Find where the given text appears and provide that cell's center as [X, Y] coordinate. 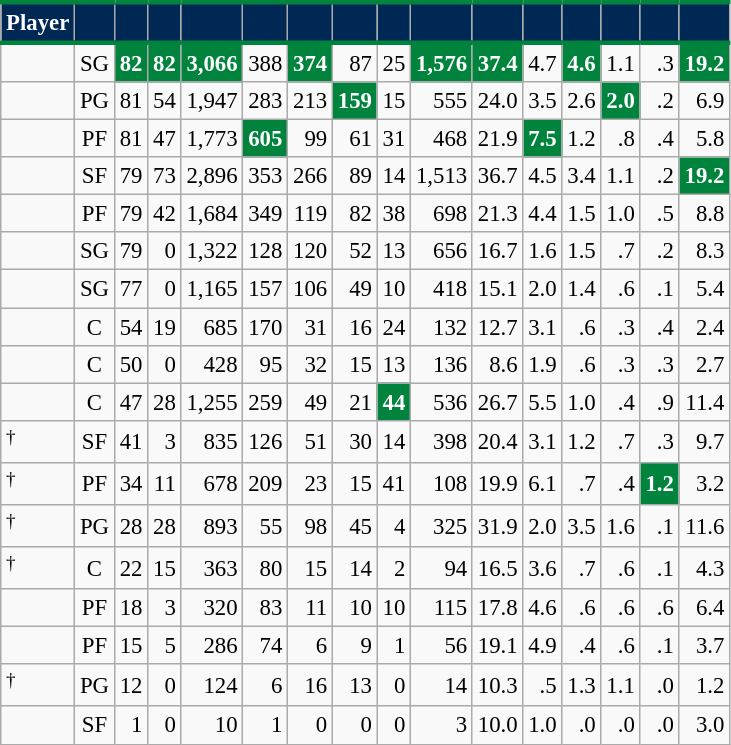
353 [266, 176]
1,947 [212, 101]
32 [310, 364]
25 [394, 62]
89 [354, 176]
6.9 [704, 101]
2.4 [704, 327]
20.4 [497, 441]
5.4 [704, 289]
10.0 [497, 726]
15.1 [497, 289]
120 [310, 251]
3.6 [542, 568]
.9 [660, 402]
94 [442, 568]
45 [354, 526]
349 [266, 214]
1.4 [582, 289]
55 [266, 526]
9 [354, 646]
108 [442, 484]
283 [266, 101]
1,773 [212, 139]
1,165 [212, 289]
5 [164, 646]
56 [442, 646]
11.4 [704, 402]
2 [394, 568]
31.9 [497, 526]
893 [212, 526]
325 [442, 526]
6.4 [704, 608]
678 [212, 484]
4.9 [542, 646]
8.8 [704, 214]
42 [164, 214]
2.7 [704, 364]
468 [442, 139]
24.0 [497, 101]
157 [266, 289]
19.1 [497, 646]
259 [266, 402]
1,513 [442, 176]
698 [442, 214]
37.4 [497, 62]
128 [266, 251]
388 [266, 62]
77 [130, 289]
44 [394, 402]
24 [394, 327]
209 [266, 484]
19 [164, 327]
95 [266, 364]
73 [164, 176]
1,684 [212, 214]
.8 [620, 139]
835 [212, 441]
74 [266, 646]
8.6 [497, 364]
12.7 [497, 327]
124 [212, 685]
21.9 [497, 139]
5.5 [542, 402]
428 [212, 364]
23 [310, 484]
52 [354, 251]
685 [212, 327]
536 [442, 402]
6.1 [542, 484]
9.7 [704, 441]
30 [354, 441]
61 [354, 139]
4.5 [542, 176]
136 [442, 364]
170 [266, 327]
4.4 [542, 214]
555 [442, 101]
115 [442, 608]
11.6 [704, 526]
3.0 [704, 726]
3,066 [212, 62]
2.6 [582, 101]
4.3 [704, 568]
34 [130, 484]
286 [212, 646]
7.5 [542, 139]
21 [354, 402]
Player [38, 22]
50 [130, 364]
605 [266, 139]
3.2 [704, 484]
16.7 [497, 251]
3.4 [582, 176]
418 [442, 289]
17.8 [497, 608]
26.7 [497, 402]
398 [442, 441]
99 [310, 139]
80 [266, 568]
2,896 [212, 176]
106 [310, 289]
4.7 [542, 62]
119 [310, 214]
1,576 [442, 62]
656 [442, 251]
132 [442, 327]
12 [130, 685]
1.3 [582, 685]
159 [354, 101]
266 [310, 176]
83 [266, 608]
18 [130, 608]
1.9 [542, 364]
98 [310, 526]
4 [394, 526]
213 [310, 101]
3.7 [704, 646]
5.8 [704, 139]
87 [354, 62]
8.3 [704, 251]
51 [310, 441]
36.7 [497, 176]
1,322 [212, 251]
1,255 [212, 402]
320 [212, 608]
126 [266, 441]
10.3 [497, 685]
21.3 [497, 214]
38 [394, 214]
363 [212, 568]
22 [130, 568]
16.5 [497, 568]
19.9 [497, 484]
374 [310, 62]
